Provide the (X, Y) coordinate of the cell's center where the given text is located.  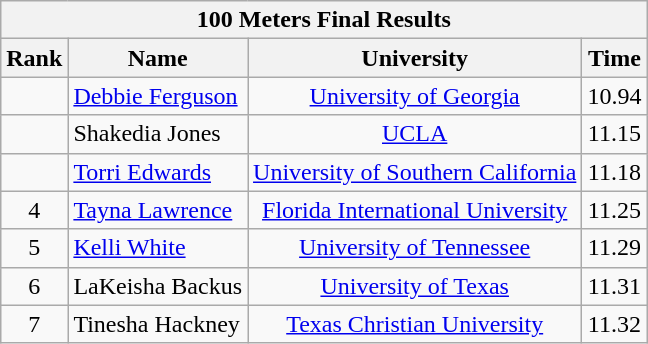
Tinesha Hackney (158, 324)
Time (614, 58)
11.32 (614, 324)
4 (34, 210)
University of Georgia (415, 96)
11.18 (614, 172)
University of Tennessee (415, 248)
11.29 (614, 248)
100 Meters Final Results (324, 20)
Rank (34, 58)
Shakedia Jones (158, 134)
University of Texas (415, 286)
University (415, 58)
Kelli White (158, 248)
11.15 (614, 134)
Tayna Lawrence (158, 210)
LaKeisha Backus (158, 286)
10.94 (614, 96)
Debbie Ferguson (158, 96)
UCLA (415, 134)
11.31 (614, 286)
7 (34, 324)
Texas Christian University (415, 324)
Florida International University (415, 210)
6 (34, 286)
11.25 (614, 210)
University of Southern California (415, 172)
Name (158, 58)
5 (34, 248)
Torri Edwards (158, 172)
